Output the (X, Y) coordinate of the center of the cell containing the given text.  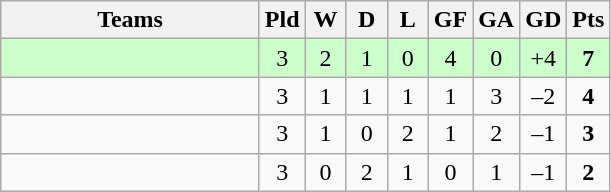
GA (496, 20)
W (326, 20)
+4 (544, 58)
–2 (544, 96)
Pts (588, 20)
GD (544, 20)
D (366, 20)
GF (450, 20)
7 (588, 58)
Pld (282, 20)
L (408, 20)
Teams (130, 20)
